Find where the given text appears and provide that cell's center as [x, y] coordinate. 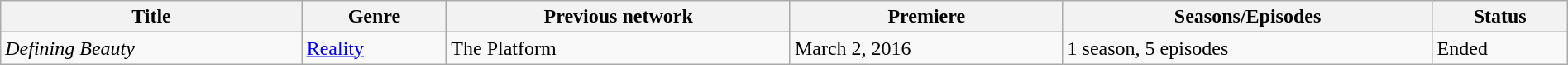
March 2, 2016 [926, 48]
Previous network [619, 17]
Status [1500, 17]
The Platform [619, 48]
Reality [374, 48]
Premiere [926, 17]
Ended [1500, 48]
Seasons/Episodes [1247, 17]
Title [151, 17]
Genre [374, 17]
1 season, 5 episodes [1247, 48]
Defining Beauty [151, 48]
